From the cell containing the given text, extract its center point as (X, Y) coordinate. 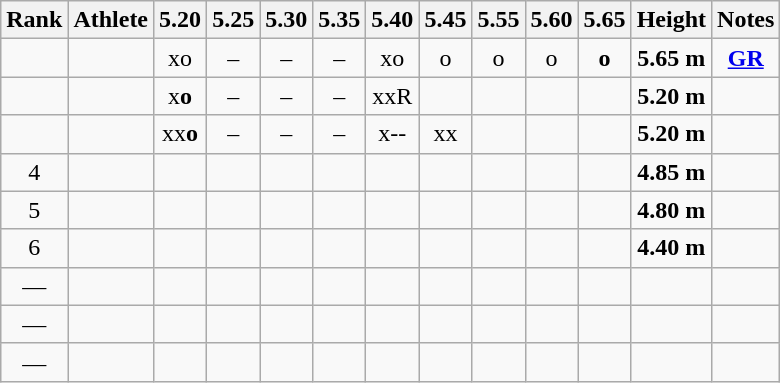
x-- (392, 134)
xx (446, 134)
5.55 (498, 20)
4.40 m (671, 248)
GR (746, 58)
5.25 (234, 20)
xxo (180, 134)
Athlete (111, 20)
4.80 m (671, 210)
4 (34, 172)
5.20 (180, 20)
Notes (746, 20)
5.60 (552, 20)
6 (34, 248)
Height (671, 20)
5.45 (446, 20)
5.65 m (671, 58)
Rank (34, 20)
5.35 (340, 20)
5.40 (392, 20)
xxR (392, 96)
5.30 (286, 20)
5.65 (604, 20)
5 (34, 210)
4.85 m (671, 172)
